Return the (x, y) coordinate for the center point of the cell that contains the specified text.  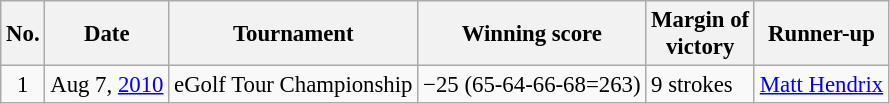
Margin ofvictory (700, 34)
Aug 7, 2010 (107, 85)
−25 (65-64-66-68=263) (532, 85)
Tournament (294, 34)
No. (23, 34)
eGolf Tour Championship (294, 85)
Winning score (532, 34)
Date (107, 34)
9 strokes (700, 85)
Runner-up (821, 34)
1 (23, 85)
Matt Hendrix (821, 85)
